Detect which cell encompasses the target text, then output its (X, Y) center coordinate. 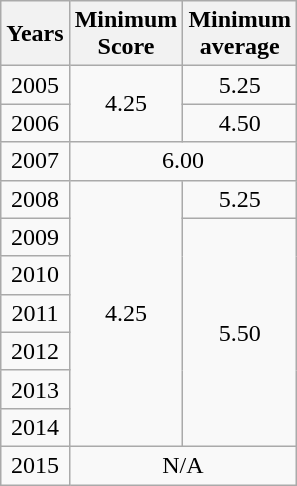
2008 (35, 199)
2015 (35, 465)
2007 (35, 161)
2009 (35, 237)
2014 (35, 427)
2011 (35, 313)
6.00 (182, 161)
5.50 (240, 332)
2010 (35, 275)
2013 (35, 389)
Years (35, 34)
2005 (35, 85)
2012 (35, 351)
N/A (182, 465)
Minimumaverage (240, 34)
2006 (35, 123)
MinimumScore (126, 34)
4.50 (240, 123)
